Locate the cell with the specified text and output its (x, y) center coordinate. 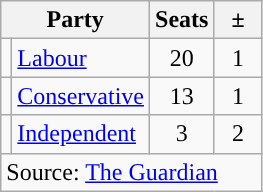
Labour (81, 58)
20 (182, 58)
Party (76, 20)
13 (182, 96)
3 (182, 134)
Independent (81, 134)
2 (238, 134)
± (238, 20)
Seats (182, 20)
Source: The Guardian (132, 172)
Conservative (81, 96)
